Find where the given text appears and provide that cell's center as [x, y] coordinate. 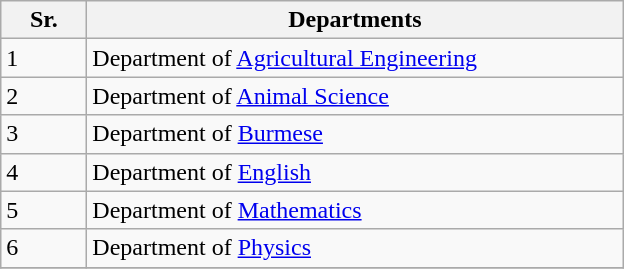
Department of Physics [355, 248]
Department of Animal Science [355, 96]
4 [44, 172]
Department of Mathematics [355, 210]
Sr. [44, 20]
Departments [355, 20]
Department of Agricultural Engineering [355, 58]
6 [44, 248]
Department of Burmese [355, 134]
3 [44, 134]
Department of English [355, 172]
1 [44, 58]
2 [44, 96]
5 [44, 210]
